Scan for the cell matching the given text and deliver its [x, y] coordinate at center. 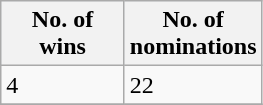
4 [63, 85]
No. of nominations [193, 34]
No. of wins [63, 34]
22 [193, 85]
